For the text-containing cell, return its midpoint in [X, Y] coordinate format. 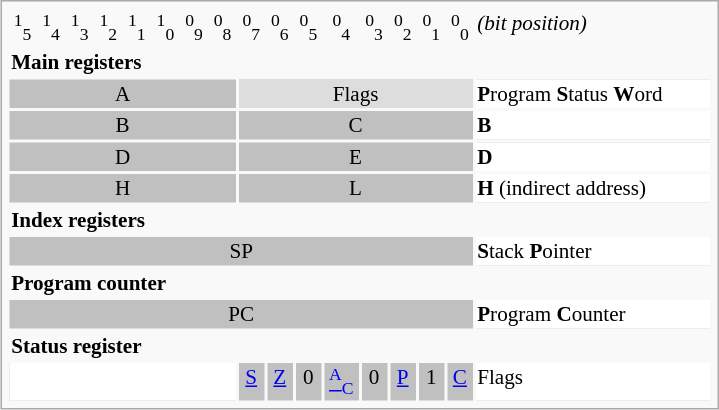
Program Status Word [594, 94]
11 [137, 28]
09 [194, 28]
04 [341, 28]
01 [432, 28]
13 [80, 28]
00 [460, 28]
05 [309, 28]
06 [280, 28]
03 [374, 28]
Main registers [360, 62]
15 [23, 28]
Program Counter [594, 314]
AC [341, 382]
14 [51, 28]
02 [403, 28]
S [251, 382]
(bit position) [594, 28]
H (indirect address) [594, 188]
Z [280, 382]
A [123, 94]
Program counter [360, 283]
PC [242, 314]
08 [223, 28]
E [355, 157]
Stack Pointer [594, 251]
10 [166, 28]
1 [432, 382]
H [123, 188]
12 [108, 28]
07 [251, 28]
SP [242, 251]
Status register [360, 346]
P [403, 382]
Index registers [360, 220]
L [355, 188]
